Locate the cell with the specified text and output its [X, Y] center coordinate. 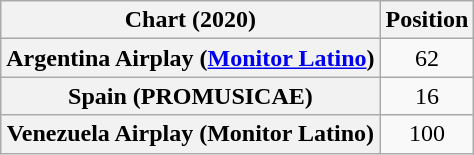
100 [427, 134]
Venezuela Airplay (Monitor Latino) [190, 134]
Position [427, 20]
Spain (PROMUSICAE) [190, 96]
62 [427, 58]
Chart (2020) [190, 20]
16 [427, 96]
Argentina Airplay (Monitor Latino) [190, 58]
